Return the (x, y) coordinate for the center point of the cell that contains the specified text.  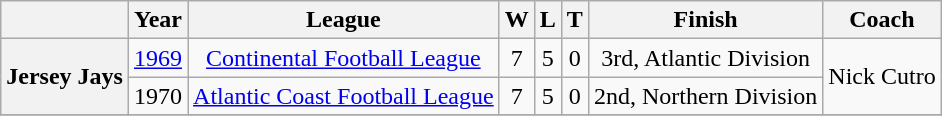
Atlantic Coast Football League (344, 96)
1970 (158, 96)
League (344, 20)
Year (158, 20)
T (574, 20)
Continental Football League (344, 58)
1969 (158, 58)
3rd, Atlantic Division (705, 58)
W (516, 20)
L (548, 20)
Coach (882, 20)
2nd, Northern Division (705, 96)
Finish (705, 20)
Nick Cutro (882, 77)
Jersey Jays (65, 77)
